Find where the given text appears and provide that cell's center as (X, Y) coordinate. 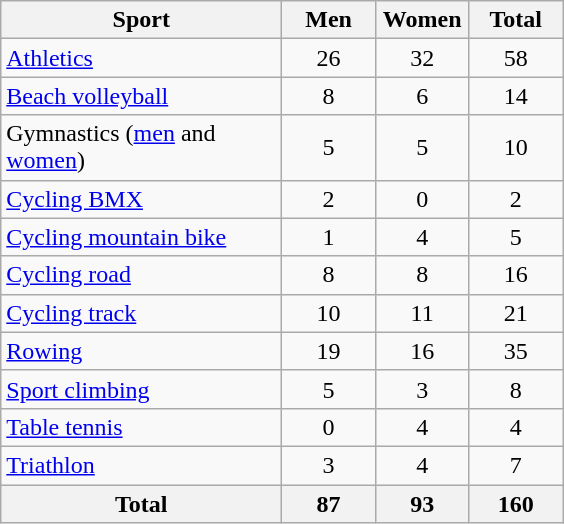
Men (329, 20)
87 (329, 503)
Cycling road (142, 275)
Triathlon (142, 465)
35 (516, 351)
7 (516, 465)
Sport (142, 20)
21 (516, 313)
11 (422, 313)
Gymnastics (men and women) (142, 148)
6 (422, 96)
19 (329, 351)
Cycling BMX (142, 199)
Table tennis (142, 427)
58 (516, 58)
Beach volleyball (142, 96)
1 (329, 237)
Cycling track (142, 313)
160 (516, 503)
32 (422, 58)
14 (516, 96)
Rowing (142, 351)
Cycling mountain bike (142, 237)
Athletics (142, 58)
Sport climbing (142, 389)
26 (329, 58)
Women (422, 20)
93 (422, 503)
